Search for the cell housing the specified text and yield its (x, y) center coordinate. 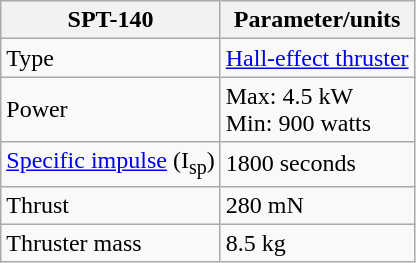
Thruster mass (110, 243)
Max: 4.5 kWMin: 900 watts (317, 110)
Specific impulse (Isp) (110, 164)
280 mN (317, 205)
Parameter/units (317, 20)
Power (110, 110)
Thrust (110, 205)
8.5 kg (317, 243)
Hall-effect thruster (317, 58)
SPT-140 (110, 20)
1800 seconds (317, 164)
Type (110, 58)
